Provide the [X, Y] coordinate of the cell's center where the given text is located.  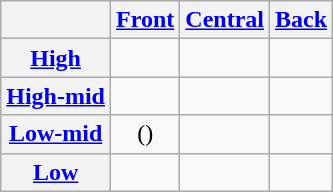
Central [225, 20]
Low [56, 172]
High [56, 58]
Front [146, 20]
() [146, 134]
Back [302, 20]
Low-mid [56, 134]
High-mid [56, 96]
